Identify which cell holds the provided text, then report its [X, Y] central coordinate. 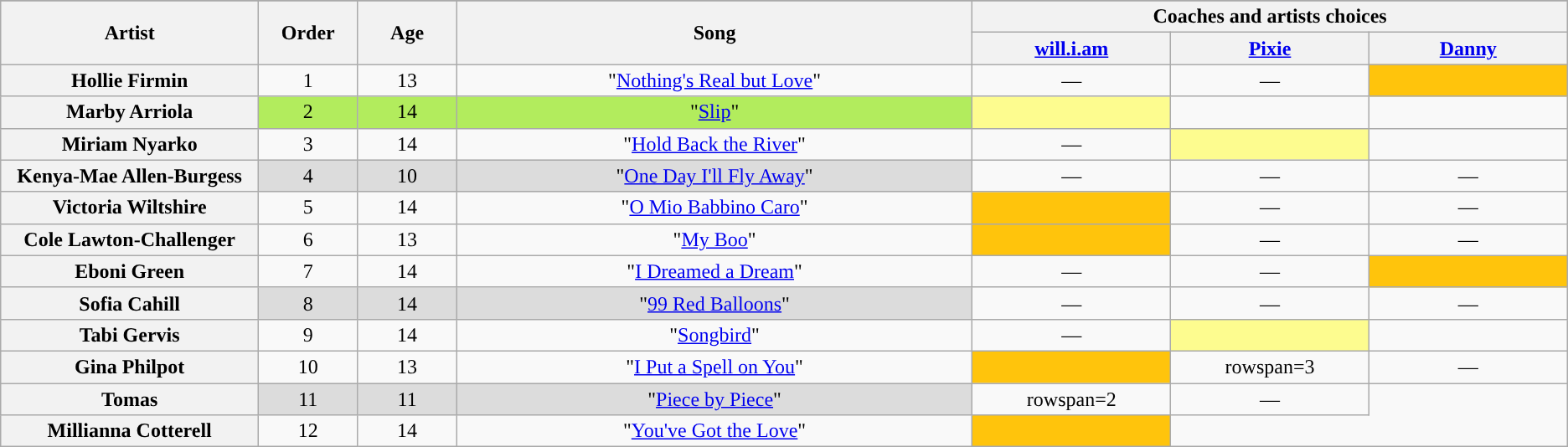
Kenya-Mae Allen-Burgess [130, 176]
Sofia Cahill [130, 303]
8 [308, 303]
7 [308, 271]
"99 Red Balloons" [714, 303]
Hollie Firmin [130, 80]
5 [308, 208]
Miriam Nyarko [130, 144]
6 [308, 239]
Millianna Cotterell [130, 431]
Song [714, 33]
2 [308, 112]
"Piece by Piece" [714, 399]
"You've Got the Love" [714, 431]
Pixie [1270, 49]
"Hold Back the River" [714, 144]
12 [308, 431]
will.i.am [1072, 49]
"Slip" [714, 112]
Tomas [130, 399]
"Nothing's Real but Love" [714, 80]
"My Boo" [714, 239]
3 [308, 144]
"Songbird" [714, 335]
Age [407, 33]
Danny [1467, 49]
rowspan=3 [1270, 367]
"I Put a Spell on You" [714, 367]
"O Mio Babbino Caro" [714, 208]
Cole Lawton-Challenger [130, 239]
Eboni Green [130, 271]
1 [308, 80]
Order [308, 33]
Tabi Gervis [130, 335]
"One Day I'll Fly Away" [714, 176]
Victoria Wiltshire [130, 208]
9 [308, 335]
Artist [130, 33]
rowspan=2 [1072, 399]
"I Dreamed a Dream" [714, 271]
Marby Arriola [130, 112]
Coaches and artists choices [1270, 17]
4 [308, 176]
Gina Philpot [130, 367]
